Provide the [x, y] coordinate of the cell's center where the given text is located.  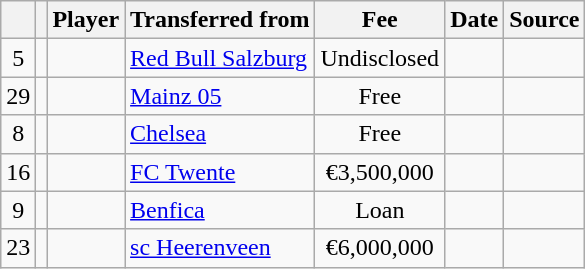
Source [544, 20]
€6,000,000 [380, 248]
Benfica [220, 210]
5 [18, 58]
Fee [380, 20]
Red Bull Salzburg [220, 58]
sc Heerenveen [220, 248]
Loan [380, 210]
23 [18, 248]
Transferred from [220, 20]
16 [18, 172]
Mainz 05 [220, 96]
8 [18, 134]
Player [86, 20]
Undisclosed [380, 58]
€3,500,000 [380, 172]
FC Twente [220, 172]
29 [18, 96]
9 [18, 210]
Chelsea [220, 134]
Date [474, 20]
